Capture the cell that displays the provided text and extract its (x, y) central coordinate. 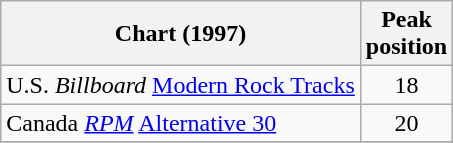
20 (406, 123)
Canada RPM Alternative 30 (181, 123)
Peakposition (406, 34)
U.S. Billboard Modern Rock Tracks (181, 85)
Chart (1997) (181, 34)
18 (406, 85)
